Detect which cell encompasses the target text, then output its [x, y] center coordinate. 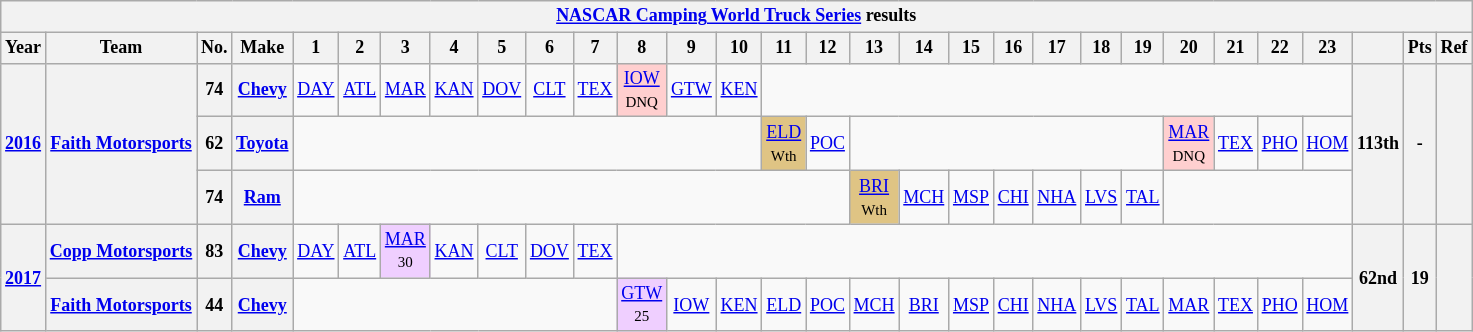
13 [874, 48]
Toyota [262, 144]
16 [1013, 48]
7 [595, 48]
MAR30 [406, 251]
Ref [1454, 48]
20 [1189, 48]
14 [924, 48]
23 [1328, 48]
22 [1280, 48]
NASCAR Camping World Truck Series results [736, 16]
62 [214, 144]
8 [642, 48]
MARDNQ [1189, 144]
ELDWth [784, 144]
12 [828, 48]
Pts [1420, 48]
GTW25 [642, 305]
Ram [262, 197]
1 [316, 48]
BRI [924, 305]
9 [692, 48]
62nd [1378, 278]
- [1420, 144]
Team [120, 48]
113th [1378, 144]
44 [214, 305]
BRIWth [874, 197]
Year [24, 48]
4 [454, 48]
IOWDNQ [642, 90]
11 [784, 48]
2 [360, 48]
GTW [692, 90]
10 [739, 48]
5 [502, 48]
ELD [784, 305]
IOW [692, 305]
Make [262, 48]
2017 [24, 278]
2016 [24, 144]
18 [1102, 48]
3 [406, 48]
No. [214, 48]
17 [1057, 48]
Copp Motorsports [120, 251]
6 [550, 48]
15 [972, 48]
83 [214, 251]
21 [1236, 48]
